Capture the cell that displays the provided text and extract its [x, y] central coordinate. 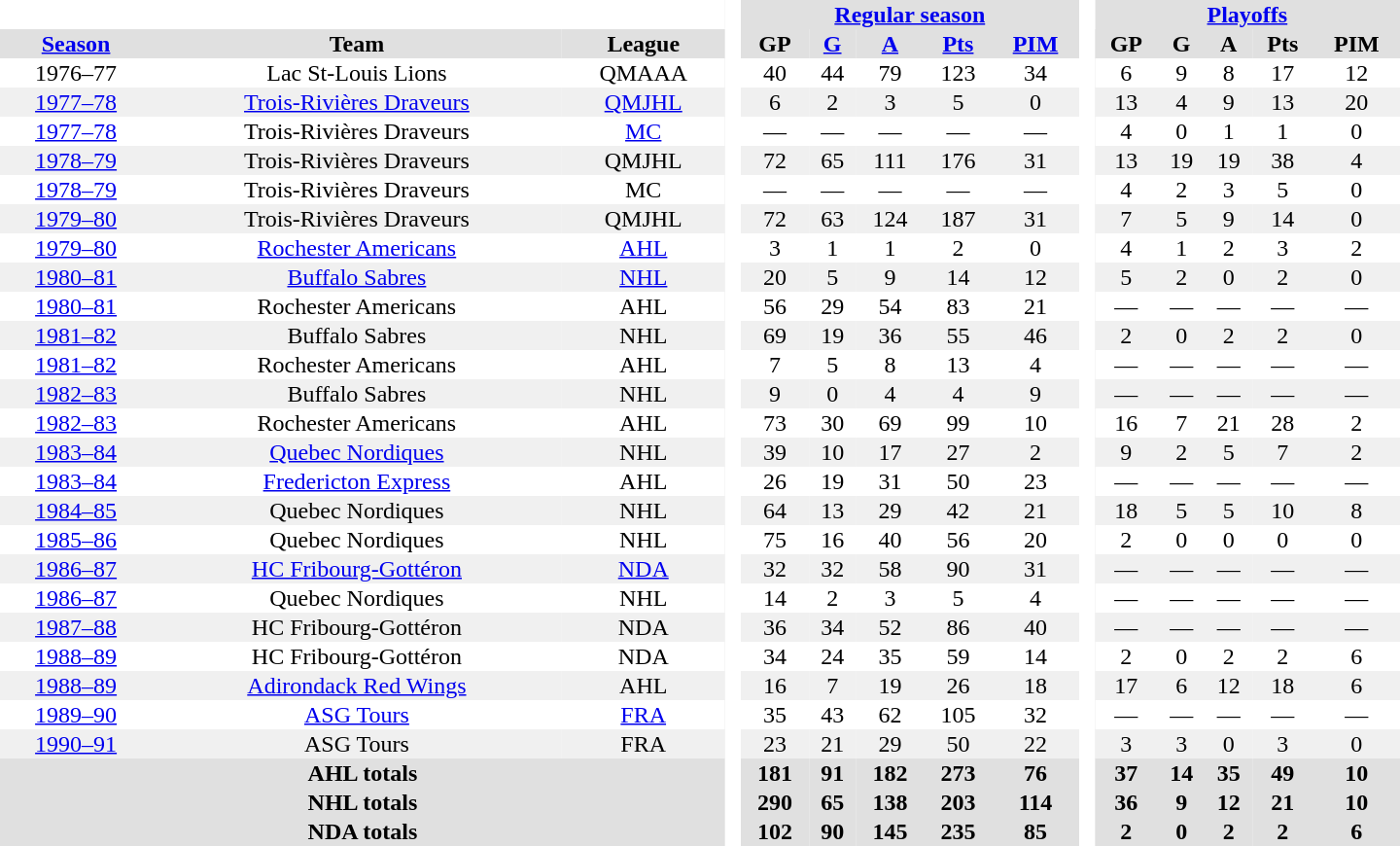
1976–77 [76, 73]
64 [775, 511]
NDA totals [363, 831]
NHL totals [363, 802]
55 [958, 335]
28 [1283, 423]
54 [890, 306]
105 [958, 715]
49 [1283, 773]
86 [958, 627]
290 [775, 802]
30 [832, 423]
Playoffs [1247, 15]
75 [775, 540]
Team [356, 44]
24 [832, 656]
League [644, 44]
85 [1034, 831]
235 [958, 831]
145 [890, 831]
Regular season [910, 15]
79 [890, 73]
63 [832, 219]
Fredericton Express [356, 481]
99 [958, 423]
76 [1034, 773]
83 [958, 306]
AHL totals [363, 773]
37 [1126, 773]
46 [1034, 335]
62 [890, 715]
42 [958, 511]
1985–86 [76, 540]
Season [76, 44]
273 [958, 773]
124 [890, 219]
39 [775, 452]
176 [958, 160]
QMAAA [644, 73]
1987–88 [76, 627]
182 [890, 773]
43 [832, 715]
44 [832, 73]
181 [775, 773]
1990–91 [76, 744]
52 [890, 627]
203 [958, 802]
22 [1034, 744]
58 [890, 569]
1989–90 [76, 715]
114 [1034, 802]
187 [958, 219]
73 [775, 423]
102 [775, 831]
91 [832, 773]
27 [958, 452]
111 [890, 160]
59 [958, 656]
138 [890, 802]
Lac St-Louis Lions [356, 73]
Adirondack Red Wings [356, 686]
38 [1283, 160]
123 [958, 73]
1984–85 [76, 511]
